Identify which cell holds the provided text, then report its [X, Y] central coordinate. 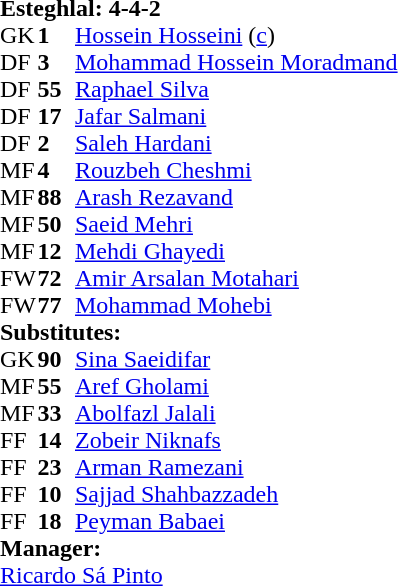
Saeid Mehri [236, 224]
23 [57, 468]
Zobeir Niknafs [236, 440]
72 [57, 278]
Mohammad Hossein Moradmand [236, 62]
1 [57, 36]
Abolfazl Jalali [236, 414]
Hossein Hosseini (c) [236, 36]
77 [57, 306]
Amir Arsalan Motahari [236, 278]
Saleh Hardani [236, 144]
Rouzbeh Cheshmi [236, 170]
4 [57, 170]
Arash Rezavand [236, 198]
Jafar Salmani [236, 116]
3 [57, 62]
Mehdi Ghayedi [236, 252]
17 [57, 116]
33 [57, 414]
Peyman Babaei [236, 522]
50 [57, 224]
Substitutes: [199, 332]
88 [57, 198]
14 [57, 440]
Mohammad Mohebi [236, 306]
Aref Gholami [236, 386]
Sajjad Shahbazzadeh [236, 494]
Manager: [199, 548]
90 [57, 360]
Arman Ramezani [236, 468]
Sina Saeidifar [236, 360]
18 [57, 522]
Raphael Silva [236, 90]
10 [57, 494]
12 [57, 252]
2 [57, 144]
